Extract the (X, Y) coordinate from the center of the cell holding the provided text.  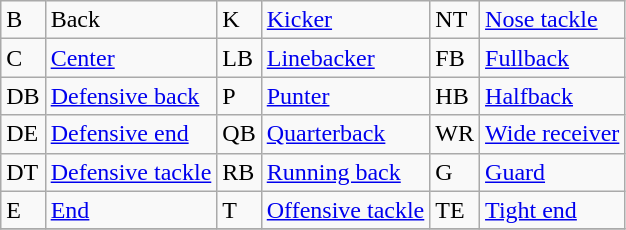
Kicker (346, 20)
P (239, 96)
G (455, 172)
End (131, 210)
Wide receiver (552, 134)
K (239, 20)
Fullback (552, 58)
Defensive end (131, 134)
LB (239, 58)
QB (239, 134)
Quarterback (346, 134)
DB (23, 96)
DE (23, 134)
Nose tackle (552, 20)
Back (131, 20)
Punter (346, 96)
NT (455, 20)
Halfback (552, 96)
Tight end (552, 210)
Offensive tackle (346, 210)
E (23, 210)
TE (455, 210)
Center (131, 58)
Linebacker (346, 58)
HB (455, 96)
FB (455, 58)
Defensive back (131, 96)
B (23, 20)
RB (239, 172)
C (23, 58)
T (239, 210)
Guard (552, 172)
Running back (346, 172)
Defensive tackle (131, 172)
DT (23, 172)
WR (455, 134)
